Locate the cell with the specified text and output its (x, y) center coordinate. 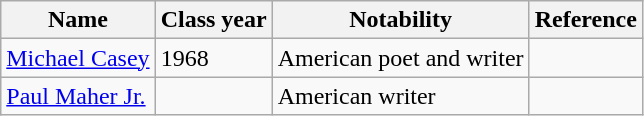
Michael Casey (78, 58)
American writer (400, 96)
Notability (400, 20)
Reference (586, 20)
Name (78, 20)
American poet and writer (400, 58)
1968 (214, 58)
Class year (214, 20)
Paul Maher Jr. (78, 96)
